Return [x, y] of the center of cell containing provided text 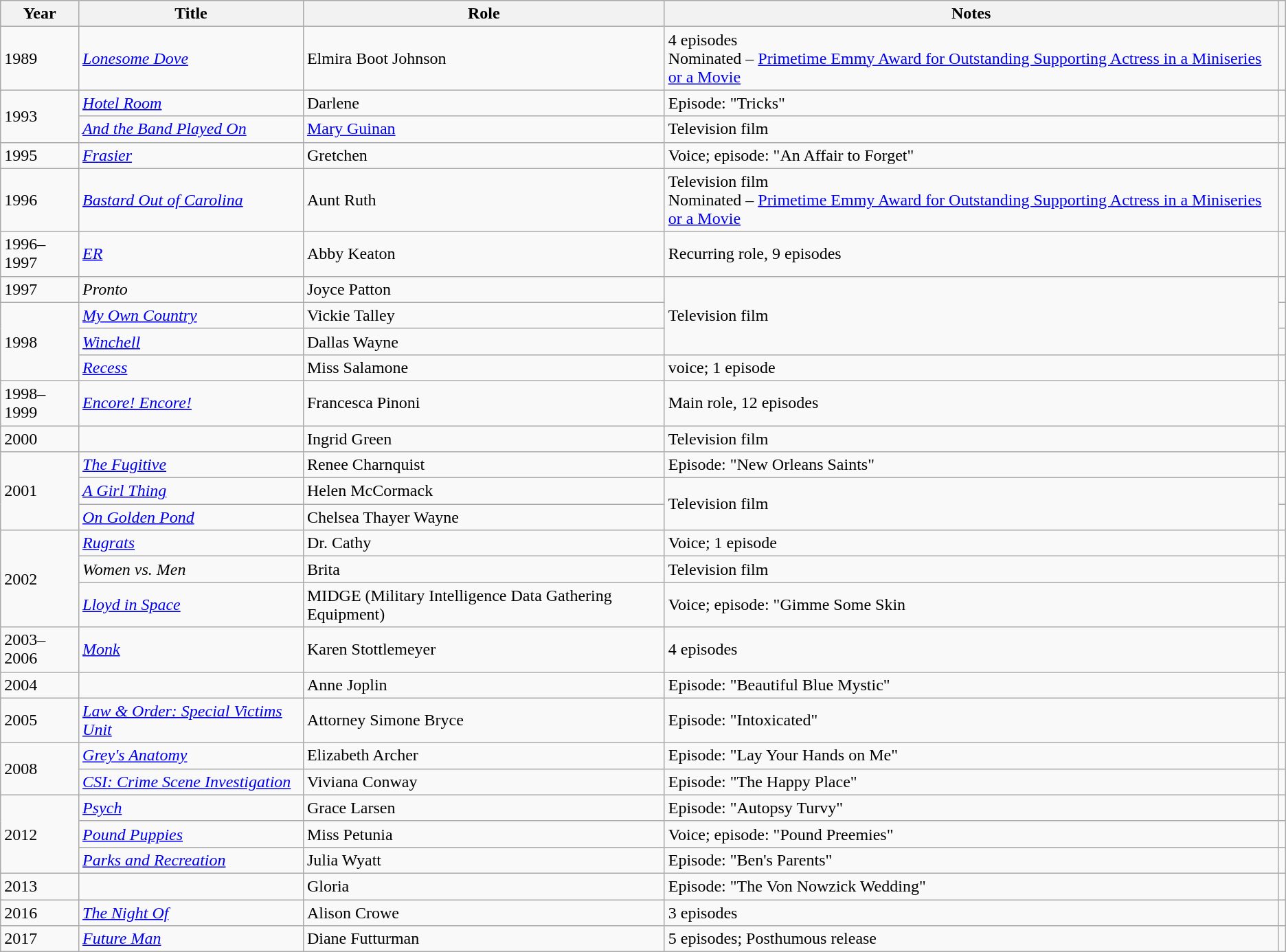
Role [484, 14]
Vickie Talley [484, 315]
Parks and Recreation [191, 860]
2001 [40, 491]
Ingrid Green [484, 439]
Chelsea Thayer Wayne [484, 517]
Dr. Cathy [484, 543]
Dallas Wayne [484, 341]
Anne Joplin [484, 685]
1998 [40, 341]
Elmira Boot Johnson [484, 58]
Mary Guinan [484, 129]
1989 [40, 58]
Recess [191, 367]
Future Man [191, 939]
2003–2006 [40, 650]
Elizabeth Archer [484, 756]
Voice; episode: "Pound Preemies" [971, 834]
Encore! Encore! [191, 403]
Brita [484, 569]
1996 [40, 200]
Episode: "Beautiful Blue Mystic" [971, 685]
Voice; episode: "An Affair to Forget" [971, 155]
The Night Of [191, 913]
Darlene [484, 103]
And the Band Played On [191, 129]
Episode: "Lay Your Hands on Me" [971, 756]
CSI: Crime Scene Investigation [191, 782]
2013 [40, 886]
Lonesome Dove [191, 58]
Title [191, 14]
MIDGE (Military Intelligence Data Gathering Equipment) [484, 604]
Frasier [191, 155]
Main role, 12 episodes [971, 403]
Winchell [191, 341]
1995 [40, 155]
Episode: "Ben's Parents" [971, 860]
Voice; 1 episode [971, 543]
Episode: "The Happy Place" [971, 782]
Julia Wyatt [484, 860]
2004 [40, 685]
Grace Larsen [484, 808]
1997 [40, 289]
Recurring role, 9 episodes [971, 254]
1996–1997 [40, 254]
Rugrats [191, 543]
Karen Stottlemeyer [484, 650]
1998–1999 [40, 403]
Pound Puppies [191, 834]
Gretchen [484, 155]
2016 [40, 913]
Alison Crowe [484, 913]
2017 [40, 939]
2002 [40, 578]
ER [191, 254]
Voice; episode: "Gimme Some Skin [971, 604]
Lloyd in Space [191, 604]
Grey's Anatomy [191, 756]
2008 [40, 769]
My Own Country [191, 315]
1993 [40, 116]
3 episodes [971, 913]
Aunt Ruth [484, 200]
Law & Order: Special Victims Unit [191, 720]
Year [40, 14]
Gloria [484, 886]
Viviana Conway [484, 782]
Abby Keaton [484, 254]
Episode: "Autopsy Turvy" [971, 808]
Diane Futturman [484, 939]
Attorney Simone Bryce [484, 720]
Women vs. Men [191, 569]
Episode: "Intoxicated" [971, 720]
Episode: "Tricks" [971, 103]
4 episodes [971, 650]
5 episodes; Posthumous release [971, 939]
Psych [191, 808]
Miss Petunia [484, 834]
Television filmNominated – Primetime Emmy Award for Outstanding Supporting Actress in a Miniseries or a Movie [971, 200]
2005 [40, 720]
4 episodesNominated – Primetime Emmy Award for Outstanding Supporting Actress in a Miniseries or a Movie [971, 58]
Monk [191, 650]
A Girl Thing [191, 491]
Renee Charnquist [484, 465]
On Golden Pond [191, 517]
Pronto [191, 289]
Helen McCormack [484, 491]
The Fugitive [191, 465]
Episode: "New Orleans Saints" [971, 465]
2000 [40, 439]
Episode: "The Von Nowzick Wedding" [971, 886]
Hotel Room [191, 103]
Bastard Out of Carolina [191, 200]
Joyce Patton [484, 289]
Notes [971, 14]
Francesca Pinoni [484, 403]
Miss Salamone [484, 367]
2012 [40, 834]
voice; 1 episode [971, 367]
